Output the (x, y) coordinate of the center of the cell containing the given text.  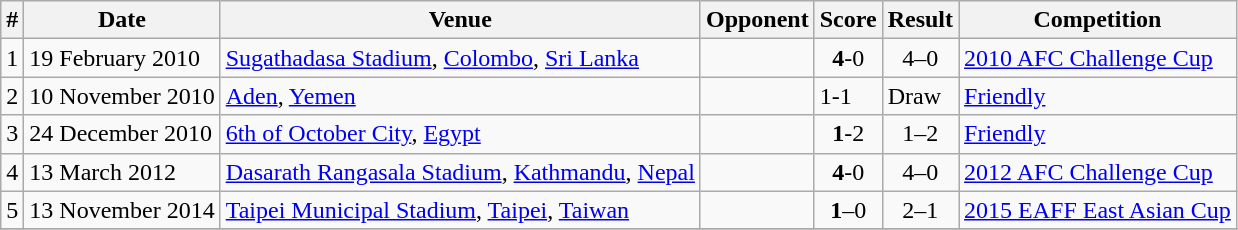
6th of October City, Egypt (460, 134)
13 March 2012 (122, 172)
Date (122, 20)
1-1 (848, 96)
2 (12, 96)
Aden, Yemen (460, 96)
3 (12, 134)
13 November 2014 (122, 210)
Competition (1098, 20)
1-2 (848, 134)
Dasarath Rangasala Stadium, Kathmandu, Nepal (460, 172)
10 November 2010 (122, 96)
Score (848, 20)
1 (12, 58)
2015 EAFF East Asian Cup (1098, 210)
Result (920, 20)
4 (12, 172)
# (12, 20)
1–0 (848, 210)
Draw (920, 96)
19 February 2010 (122, 58)
2012 AFC Challenge Cup (1098, 172)
2010 AFC Challenge Cup (1098, 58)
Sugathadasa Stadium, Colombo, Sri Lanka (460, 58)
2–1 (920, 210)
24 December 2010 (122, 134)
Venue (460, 20)
5 (12, 210)
Taipei Municipal Stadium, Taipei, Taiwan (460, 210)
1–2 (920, 134)
Opponent (757, 20)
